Return the (x, y) coordinate for the center point of the cell that contains the specified text.  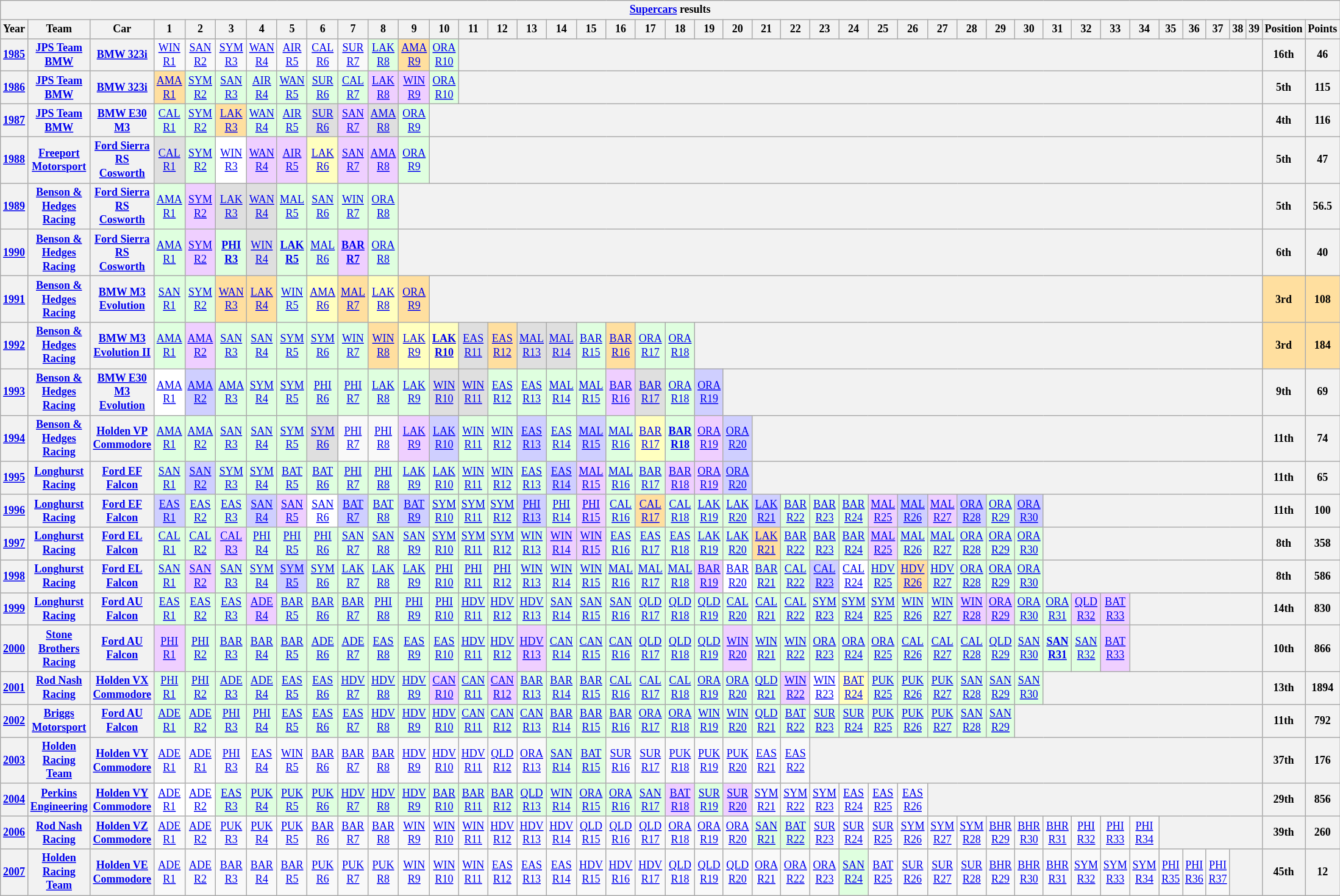
PHIR34 (1144, 833)
HDVR26 (913, 576)
BATR8 (383, 511)
EASR10 (444, 649)
SYMR27 (943, 833)
LAKR6 (323, 160)
SANR15 (591, 609)
34 (1144, 29)
13 (532, 29)
19 (710, 29)
SURR16 (621, 760)
PHIR12 (502, 576)
29th (1284, 800)
BARR10 (444, 800)
WINR19 (710, 721)
QLDR16 (621, 833)
1996 (15, 511)
CALR28 (972, 649)
HDVR16 (621, 872)
EASR24 (854, 800)
EASR16 (621, 544)
Holden VZ Commodore (122, 833)
1992 (15, 346)
20 (738, 29)
PUKR18 (680, 760)
PUKR20 (738, 760)
SURR20 (738, 800)
QLDR20 (738, 872)
SANR16 (621, 609)
MALR5 (292, 206)
14th (1284, 609)
EASR25 (883, 800)
CALR23 (825, 576)
WINR1 (169, 55)
CALR2 (200, 544)
1986 (15, 88)
EASR4 (262, 760)
17 (650, 29)
QLDR12 (502, 760)
2006 (15, 833)
Freeport Motorsport (59, 160)
HDVR15 (591, 872)
30 (1029, 29)
1987 (15, 120)
ORAR22 (796, 872)
46 (1323, 55)
Holden VP Commodore (122, 438)
56.5 (1323, 206)
15 (591, 29)
AIRR4 (262, 88)
ORAR13 (532, 760)
Position (1284, 29)
6 (323, 29)
CALR20 (738, 609)
BARR21 (766, 576)
SYMR25 (883, 609)
2002 (15, 721)
SYMR21 (766, 800)
10th (1284, 649)
ADER6 (323, 649)
1995 (15, 478)
1990 (15, 252)
BATR18 (680, 800)
16 (621, 29)
SANR8 (383, 544)
SANR17 (650, 800)
40 (1323, 252)
WINR26 (913, 609)
CANR13 (532, 721)
SURR27 (943, 872)
WINR23 (825, 688)
Points (1323, 29)
14 (561, 29)
2000 (15, 649)
69 (1323, 392)
ADER3 (232, 688)
SURR17 (650, 760)
CALR21 (766, 609)
Supercars results (671, 10)
QLDR29 (1001, 649)
SURR25 (883, 833)
EASR7 (354, 721)
AMAR9 (415, 55)
PHIR13 (532, 511)
PUKR8 (383, 872)
BATR5 (292, 478)
13th (1284, 688)
EASR22 (796, 760)
PHIR37 (1218, 872)
Holden VE Commodore (122, 872)
SANR31 (1057, 649)
24 (854, 29)
SURR28 (972, 872)
792 (1323, 721)
37th (1284, 760)
CANR10 (444, 688)
586 (1323, 576)
Car (122, 29)
PHIR35 (1171, 872)
SANR24 (854, 872)
QLDR32 (1086, 609)
CANR16 (621, 649)
EASR18 (680, 544)
WANR5 (292, 88)
WINR3 (232, 160)
CANR14 (561, 649)
MALR17 (650, 576)
PHIR36 (1195, 872)
8 (383, 29)
BMW M3 Evolution II (122, 346)
CALR3 (232, 544)
SURR19 (710, 800)
SANR21 (766, 833)
BARR11 (473, 800)
45th (1284, 872)
358 (1323, 544)
260 (1323, 833)
AMAR6 (323, 299)
37 (1218, 29)
BATR25 (883, 872)
EASR17 (650, 544)
11 (473, 29)
Stone Brothers Racing (59, 649)
LAKR5 (292, 252)
MALR6 (323, 252)
CALR6 (323, 55)
1 (169, 29)
22 (796, 29)
SANR5 (292, 511)
856 (1323, 800)
2004 (15, 800)
BATR24 (854, 688)
BARR12 (502, 800)
32 (1086, 29)
LAKR7 (354, 576)
1894 (1323, 688)
47 (1323, 160)
100 (1323, 511)
SYMR32 (1086, 872)
MALR7 (354, 299)
1985 (15, 55)
WINR8 (383, 346)
1989 (15, 206)
3 (232, 29)
29 (1001, 29)
39 (1255, 29)
SYMR28 (972, 833)
BATR9 (415, 511)
WANR3 (232, 299)
CALR26 (913, 649)
BMW E30 M3 Evolution (122, 392)
PHIR14 (561, 511)
1994 (15, 438)
21 (766, 29)
26 (913, 29)
QLDR13 (532, 800)
2 (200, 29)
184 (1323, 346)
ORAR21 (766, 872)
CALR27 (943, 649)
BARR20 (738, 576)
PHIR5 (292, 544)
CALR24 (854, 576)
2001 (15, 688)
AMAR3 (232, 392)
SYMR33 (1115, 872)
39th (1284, 833)
BARR19 (710, 576)
35 (1171, 29)
SYMR22 (796, 800)
WINR21 (766, 649)
SYMR24 (854, 609)
28 (972, 29)
PUKR7 (354, 872)
36 (1195, 29)
PHIR11 (473, 576)
SANR32 (1086, 649)
EASR26 (913, 800)
1991 (15, 299)
HDVR17 (650, 872)
ORAR15 (591, 800)
1997 (15, 544)
SYMR34 (1144, 872)
QLDR15 (591, 833)
176 (1323, 760)
CALR7 (354, 88)
ORAR16 (621, 800)
WINR28 (972, 609)
1993 (15, 392)
WINR27 (943, 609)
PHIR32 (1086, 833)
MALR13 (532, 346)
BMW E30 M3 (122, 120)
6th (1284, 252)
ORAR31 (1057, 609)
PUKR19 (710, 760)
5 (292, 29)
7 (354, 29)
1999 (15, 609)
38 (1238, 29)
EASR9 (415, 649)
2003 (15, 760)
BARR13 (532, 688)
Team (59, 29)
PHIR33 (1115, 833)
31 (1057, 29)
Holden VX Commodore (122, 688)
Perkins Engineering (59, 800)
Year (15, 29)
HDVR25 (883, 576)
9th (1284, 392)
16th (1284, 55)
BMW M3 Evolution (122, 299)
116 (1323, 120)
4th (1284, 120)
LAKR4 (262, 299)
CANR15 (591, 649)
Briggs Motorsport (59, 721)
SURR26 (913, 872)
PHIR15 (591, 511)
23 (825, 29)
27 (943, 29)
SANR9 (415, 544)
33 (1115, 29)
HDVR27 (943, 576)
WINR4 (262, 252)
BATR7 (354, 511)
SYMR26 (913, 833)
PHIR9 (415, 609)
2007 (15, 872)
EASR21 (766, 760)
10 (444, 29)
HDVR14 (561, 833)
BATR15 (591, 760)
BATR6 (323, 478)
1988 (15, 160)
25 (883, 29)
PUKR3 (232, 833)
9 (415, 29)
65 (1323, 478)
830 (1323, 609)
866 (1323, 649)
ADER7 (354, 649)
SURR7 (354, 55)
1998 (15, 576)
108 (1323, 299)
ORAR24 (854, 649)
MALR18 (680, 576)
18 (680, 29)
EASR11 (473, 346)
ORAR25 (883, 649)
4 (262, 29)
74 (1323, 438)
115 (1323, 88)
EASR8 (383, 649)
